From the cell containing the given text, extract its center point as (X, Y) coordinate. 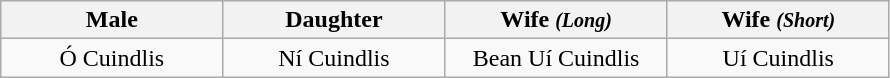
Uí Cuindlis (778, 58)
Ó Cuindlis (112, 58)
Wife (Long) (556, 20)
Ní Cuindlis (334, 58)
Male (112, 20)
Bean Uí Cuindlis (556, 58)
Daughter (334, 20)
Wife (Short) (778, 20)
